Output the (x, y) coordinate of the center of the cell containing the given text.  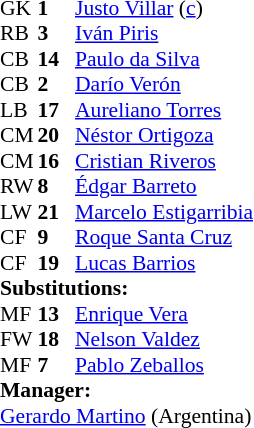
Darío Verón (164, 85)
Aureliano Torres (164, 110)
Pablo Zeballos (164, 365)
16 (57, 161)
7 (57, 365)
Lucas Barrios (164, 263)
Paulo da Silva (164, 59)
9 (57, 237)
Nelson Valdez (164, 339)
18 (57, 339)
14 (57, 59)
RW (19, 187)
3 (57, 33)
Marcelo Estigarribia (164, 212)
Édgar Barreto (164, 187)
Iván Piris (164, 33)
RB (19, 33)
Manager: (126, 391)
13 (57, 314)
Néstor Ortigoza (164, 135)
20 (57, 135)
2 (57, 85)
Substitutions: (126, 289)
8 (57, 187)
Enrique Vera (164, 314)
LB (19, 110)
17 (57, 110)
LW (19, 212)
19 (57, 263)
Cristian Riveros (164, 161)
21 (57, 212)
FW (19, 339)
Roque Santa Cruz (164, 237)
